Pinpoint the cell where the given text exists, returning its (X, Y) midpoint coordinate. 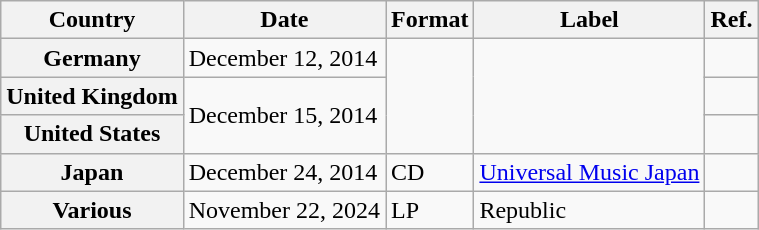
CD (430, 172)
United States (92, 134)
December 24, 2014 (284, 172)
Various (92, 210)
Japan (92, 172)
Format (430, 20)
Label (590, 20)
Country (92, 20)
December 15, 2014 (284, 115)
Ref. (732, 20)
Universal Music Japan (590, 172)
United Kingdom (92, 96)
Germany (92, 58)
Republic (590, 210)
LP (430, 210)
November 22, 2024 (284, 210)
Date (284, 20)
December 12, 2014 (284, 58)
